Capture the cell that displays the provided text and extract its (X, Y) central coordinate. 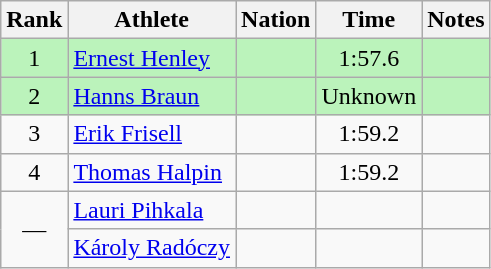
Notes (456, 20)
Rank (34, 20)
Lauri Pihkala (152, 210)
Unknown (369, 96)
2 (34, 96)
1 (34, 58)
Károly Radóczy (152, 248)
Time (369, 20)
3 (34, 134)
Athlete (152, 20)
Ernest Henley (152, 58)
1:57.6 (369, 58)
4 (34, 172)
Hanns Braun (152, 96)
Erik Frisell (152, 134)
Nation (276, 20)
Thomas Halpin (152, 172)
— (34, 229)
